Find where the given text appears and provide that cell's center as [X, Y] coordinate. 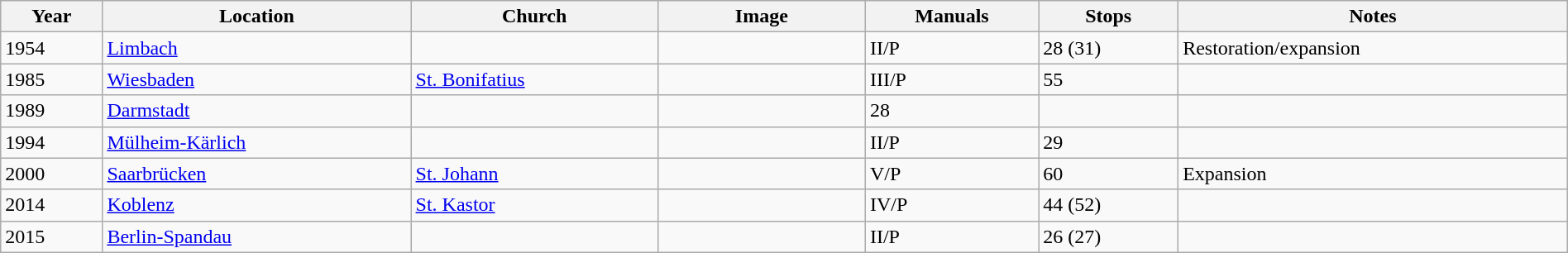
55 [1108, 79]
1985 [51, 79]
2000 [51, 174]
Restoration/expansion [1373, 48]
IV/P [951, 205]
44 (52) [1108, 205]
Koblenz [256, 205]
1989 [51, 111]
Darmstadt [256, 111]
26 (27) [1108, 236]
Stops [1108, 17]
St. Kastor [534, 205]
Saarbrücken [256, 174]
Church [534, 17]
III/P [951, 79]
Limbach [256, 48]
Image [761, 17]
1954 [51, 48]
28 [951, 111]
Mülheim-Kärlich [256, 142]
Year [51, 17]
Manuals [951, 17]
St. Bonifatius [534, 79]
28 (31) [1108, 48]
1994 [51, 142]
Location [256, 17]
St. Johann [534, 174]
V/P [951, 174]
60 [1108, 174]
29 [1108, 142]
Wiesbaden [256, 79]
2014 [51, 205]
Berlin-Spandau [256, 236]
2015 [51, 236]
Notes [1373, 17]
Expansion [1373, 174]
